Search for the cell housing the specified text and yield its [x, y] center coordinate. 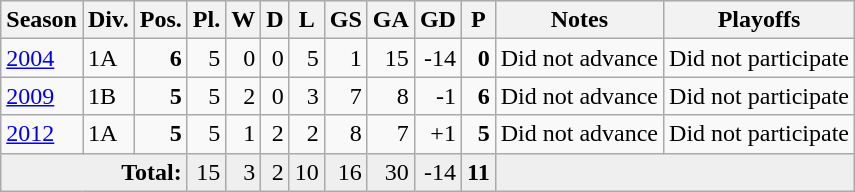
Total: [94, 172]
10 [306, 172]
GS [346, 20]
Season [42, 20]
D [275, 20]
GD [438, 20]
Div. [108, 20]
P [478, 20]
16 [346, 172]
11 [478, 172]
GA [390, 20]
Notes [579, 20]
30 [390, 172]
2004 [42, 58]
Playoffs [760, 20]
1B [108, 96]
W [244, 20]
2009 [42, 96]
-1 [438, 96]
Pl. [206, 20]
+1 [438, 134]
L [306, 20]
2012 [42, 134]
Pos. [160, 20]
